From the cell containing the given text, extract its center point as [X, Y] coordinate. 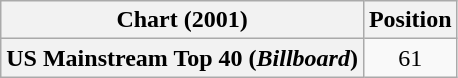
61 [410, 58]
Chart (2001) [182, 20]
US Mainstream Top 40 (Billboard) [182, 58]
Position [410, 20]
